From the cell containing the given text, extract its center point as [x, y] coordinate. 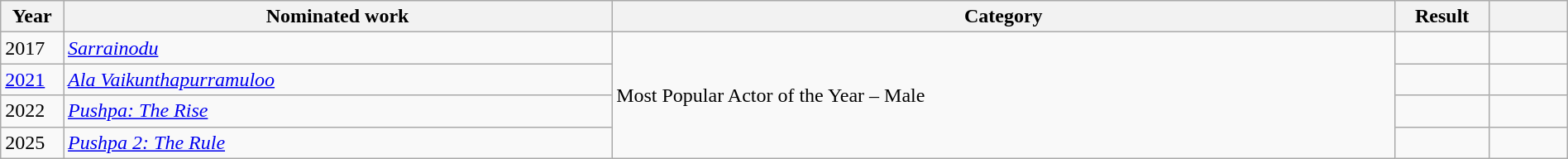
2025 [32, 142]
Ala Vaikunthapurramuloo [337, 79]
2017 [32, 48]
2022 [32, 111]
Nominated work [337, 17]
Pushpa: The Rise [337, 111]
Most Popular Actor of the Year – Male [1004, 95]
Pushpa 2: The Rule [337, 142]
Sarrainodu [337, 48]
Result [1442, 17]
Category [1004, 17]
2021 [32, 79]
Year [32, 17]
